Scan for the cell matching the given text and deliver its [x, y] coordinate at center. 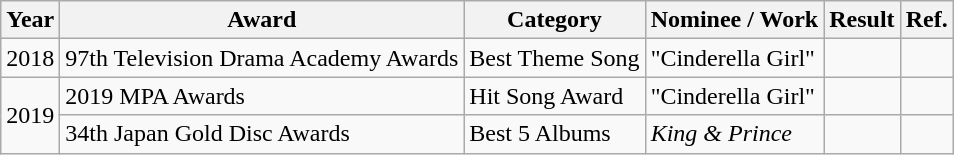
Category [554, 20]
2019 MPA Awards [262, 96]
Best 5 Albums [554, 134]
Year [30, 20]
King & Prince [734, 134]
34th Japan Gold Disc Awards [262, 134]
2018 [30, 58]
Ref. [926, 20]
Nominee / Work [734, 20]
Result [862, 20]
2019 [30, 115]
Award [262, 20]
97th Television Drama Academy Awards [262, 58]
Best Theme Song [554, 58]
Hit Song Award [554, 96]
